Search for the cell housing the specified text and yield its [X, Y] center coordinate. 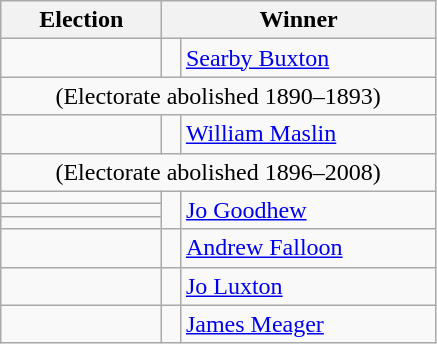
Winner [299, 20]
Jo Luxton [308, 286]
Election [82, 20]
(Electorate abolished 1890–1893) [218, 96]
James Meager [308, 324]
Andrew Falloon [308, 248]
(Electorate abolished 1896–2008) [218, 172]
Searby Buxton [308, 58]
William Maslin [308, 134]
Jo Goodhew [308, 210]
